Extract the [x, y] coordinate from the center of the cell holding the provided text.  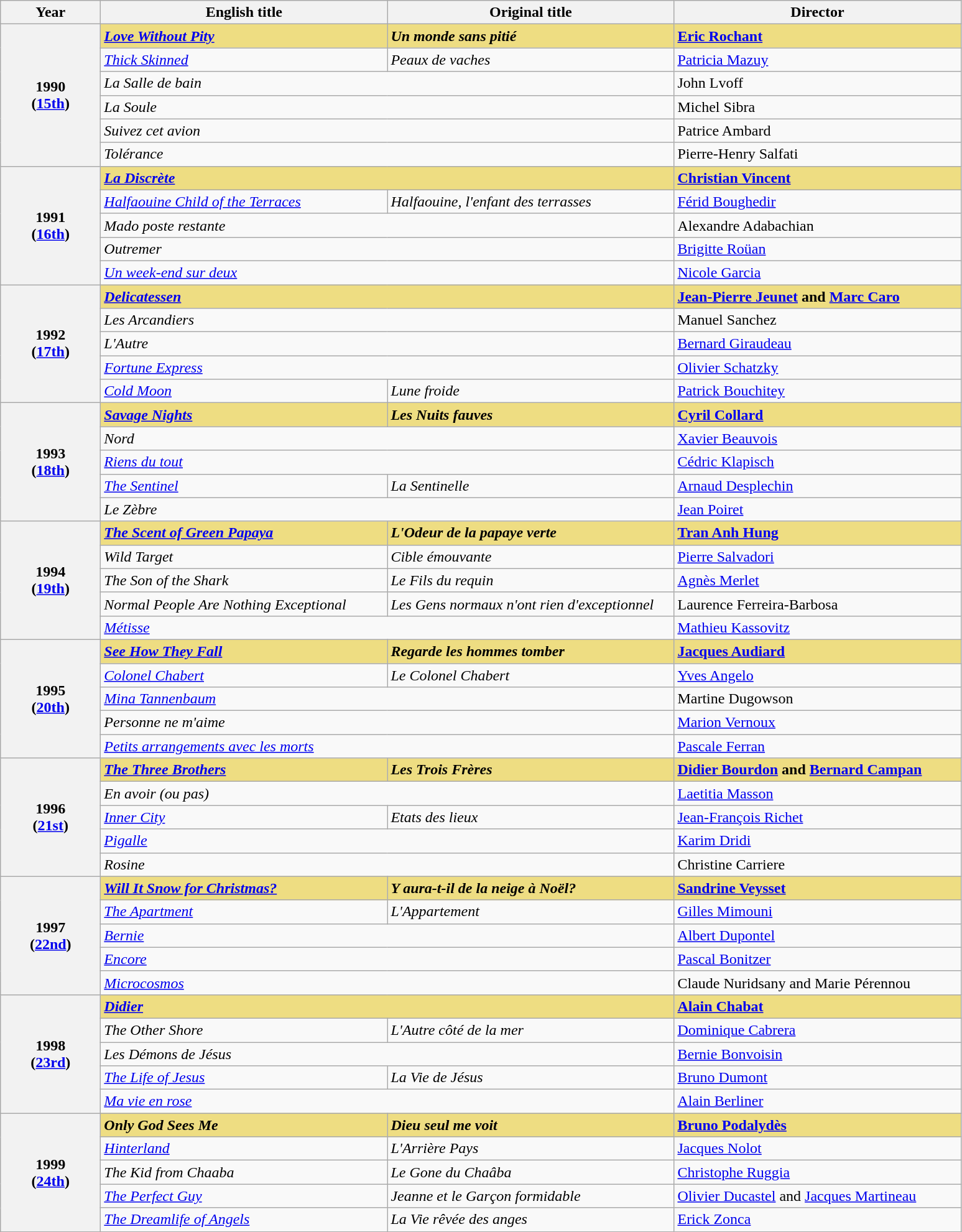
1993(18th) [51, 462]
Pierre-Henry Salfati [817, 154]
Cédric Klapisch [817, 462]
La Sentinelle [531, 486]
Tolérance [387, 154]
Fortune Express [387, 368]
Bernard Giraudeau [817, 344]
Erick Zonca [817, 1220]
Inner City [244, 817]
The Three Brothers [244, 770]
Les Nuits fauves [531, 415]
En avoir (ou pas) [387, 794]
Le Zèbre [387, 509]
Regarde les hommes tomber [531, 651]
Christine Carriere [817, 864]
Jean-François Richet [817, 817]
Karim Dridi [817, 841]
Halfaouine Child of the Terraces [244, 201]
Pierre Salvadori [817, 557]
1997(22nd) [51, 935]
Un monde sans pitié [531, 36]
The Other Shore [244, 1030]
Delicatessen [387, 297]
Cible émouvante [531, 557]
Petits arrangements avec les morts [387, 746]
Hinterland [244, 1149]
John Lvoff [817, 83]
Dieu seul me voit [531, 1125]
Claude Nuridsany and Marie Pérennou [817, 983]
The Scent of Green Papaya [244, 533]
Pascale Ferran [817, 746]
Halfaouine, l'enfant des terrasses [531, 201]
Brigitte Roüan [817, 249]
Sandrine Veysset [817, 888]
Laetitia Masson [817, 794]
The Perfect Guy [244, 1196]
The Kid from Chaaba [244, 1172]
Bernie [387, 935]
La Vie de Jésus [531, 1078]
Manuel Sanchez [817, 320]
Microcosmos [387, 983]
Patrick Bouchitey [817, 391]
Didier Bourdon and Bernard Campan [817, 770]
Suivez cet avion [387, 131]
Only God Sees Me [244, 1125]
Pascal Bonitzer [817, 959]
Didier [387, 1006]
Christophe Ruggia [817, 1172]
The Life of Jesus [244, 1078]
Férid Boughedir [817, 201]
Ma vie en rose [387, 1101]
Bruno Dumont [817, 1078]
See How They Fall [244, 651]
Original title [531, 12]
Thick Skinned [244, 60]
Laurence Ferreira-Barbosa [817, 604]
Bernie Bonvoisin [817, 1054]
L'Odeur de la papaye verte [531, 533]
Lune froide [531, 391]
Cold Moon [244, 391]
Mina Tannenbaum [387, 699]
Jean Poiret [817, 509]
L'Arrière Pays [531, 1149]
Rosine [387, 864]
Colonel Chabert [244, 675]
Bruno Podalydès [817, 1125]
The Dreamlife of Angels [244, 1220]
Etats des lieux [531, 817]
Y aura-t-il de la neige à Noël? [531, 888]
L'Appartement [531, 912]
Olivier Schatzky [817, 368]
The Sentinel [244, 486]
Olivier Ducastel and Jacques Martineau [817, 1196]
La Vie rêvée des anges [531, 1220]
Les Démons de Jésus [387, 1054]
Marion Vernoux [817, 723]
Alain Berliner [817, 1101]
Wild Target [244, 557]
Alexandre Adabachian [817, 225]
La Soule [387, 107]
Patrice Ambard [817, 131]
Mado poste restante [387, 225]
1999(24th) [51, 1172]
Savage Nights [244, 415]
1998(23rd) [51, 1054]
Cyril Collard [817, 415]
English title [244, 12]
Outremer [387, 249]
L'Autre côté de la mer [531, 1030]
1992(17th) [51, 344]
The Son of the Shark [244, 580]
Les Trois Frères [531, 770]
1995(20th) [51, 698]
Michel Sibra [817, 107]
Yves Angelo [817, 675]
Riens du tout [387, 462]
1990(15th) [51, 95]
Eric Rochant [817, 36]
Encore [387, 959]
La Discrète [387, 178]
L'Autre [387, 344]
1996(21st) [51, 817]
Gilles Mimouni [817, 912]
Martine Dugowson [817, 699]
Year [51, 12]
Jeanne et le Garçon formidable [531, 1196]
Personne ne m'aime [387, 723]
Jacques Nolot [817, 1149]
Patricia Mazuy [817, 60]
The Apartment [244, 912]
Jacques Audiard [817, 651]
Un week-end sur deux [387, 272]
Normal People Are Nothing Exceptional [244, 604]
Nicole Garcia [817, 272]
Arnaud Desplechin [817, 486]
La Salle de bain [387, 83]
Christian Vincent [817, 178]
Tran Anh Hung [817, 533]
Director [817, 12]
Nord [387, 438]
Jean-Pierre Jeunet and Marc Caro [817, 297]
Pigalle [387, 841]
Will It Snow for Christmas? [244, 888]
Les Gens normaux n'ont rien d'exceptionnel [531, 604]
Le Gone du Chaâba [531, 1172]
Alain Chabat [817, 1006]
Agnès Merlet [817, 580]
Le Colonel Chabert [531, 675]
Albert Dupontel [817, 935]
Dominique Cabrera [817, 1030]
Les Arcandiers [387, 320]
1991(16th) [51, 225]
Xavier Beauvois [817, 438]
Métisse [387, 628]
Le Fils du requin [531, 580]
Mathieu Kassovitz [817, 628]
Love Without Pity [244, 36]
1994(19th) [51, 580]
Peaux de vaches [531, 60]
